Extract the (x, y) coordinate from the center of the cell holding the provided text.  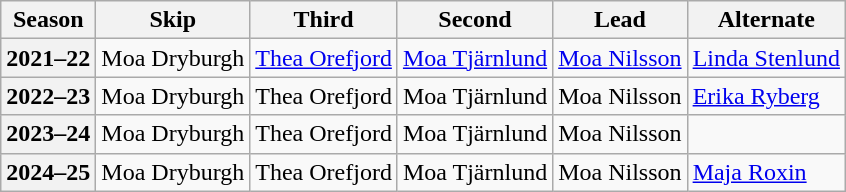
Season (48, 20)
2023–24 (48, 134)
Skip (173, 20)
Erika Ryberg (766, 96)
Maja Roxin (766, 172)
Linda Stenlund (766, 58)
2024–25 (48, 172)
Third (324, 20)
Second (474, 20)
2021–22 (48, 58)
2022–23 (48, 96)
Lead (620, 20)
Alternate (766, 20)
